Scan for the cell matching the given text and deliver its [X, Y] coordinate at center. 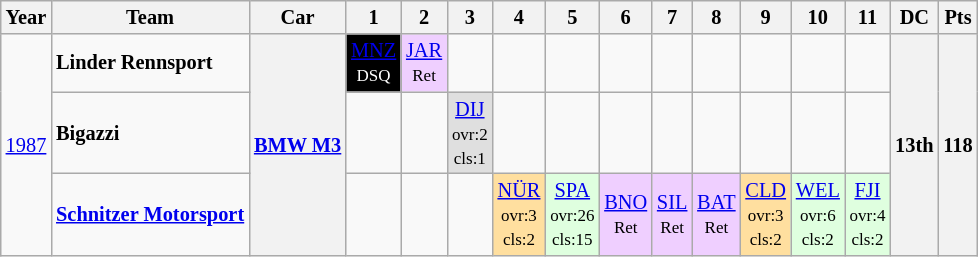
Pts [958, 17]
BNORet [626, 214]
13th [914, 144]
BATRet [716, 214]
JARRet [424, 63]
1987 [26, 144]
BMW M3 [298, 144]
10 [818, 17]
Bigazzi [150, 133]
SILRet [672, 214]
DIJovr:2cls:1 [470, 133]
3 [470, 17]
NÜRovr:3cls:2 [520, 214]
Linder Rennsport [150, 63]
118 [958, 144]
2 [424, 17]
4 [520, 17]
9 [765, 17]
7 [672, 17]
11 [868, 17]
DC [914, 17]
FJIovr:4cls:2 [868, 214]
1 [374, 17]
SPAovr:26cls:15 [572, 214]
CLDovr:3cls:2 [765, 214]
Schnitzer Motorsport [150, 214]
Car [298, 17]
6 [626, 17]
WELovr:6cls:2 [818, 214]
Year [26, 17]
5 [572, 17]
Team [150, 17]
8 [716, 17]
MNZDSQ [374, 63]
